Locate the cell with the specified text and output its [x, y] center coordinate. 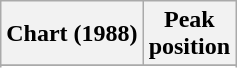
Chart (1988) [72, 34]
Peakposition [189, 34]
